Return the [X, Y] coordinate for the center point of the cell that contains the specified text.  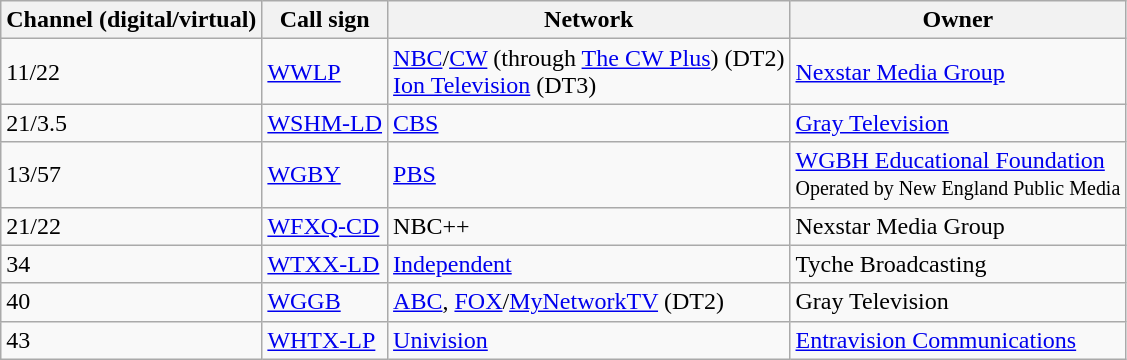
Channel (digital/virtual) [132, 20]
WWLP [325, 72]
13/57 [132, 174]
43 [132, 340]
WSHM-LD [325, 123]
Univision [589, 340]
WGGB [325, 302]
Network [589, 20]
ABC, FOX/MyNetworkTV (DT2) [589, 302]
WTXX-LD [325, 264]
40 [132, 302]
WHTX-LP [325, 340]
WFXQ-CD [325, 226]
Independent [589, 264]
WGBH Educational FoundationOperated by New England Public Media [958, 174]
PBS [589, 174]
Call sign [325, 20]
CBS [589, 123]
NBC++ [589, 226]
34 [132, 264]
Tyche Broadcasting [958, 264]
21/22 [132, 226]
11/22 [132, 72]
NBC/CW (through The CW Plus) (DT2)Ion Television (DT3) [589, 72]
Owner [958, 20]
21/3.5 [132, 123]
WGBY [325, 174]
Entravision Communications [958, 340]
